For the text-containing cell, return its midpoint in (X, Y) coordinate format. 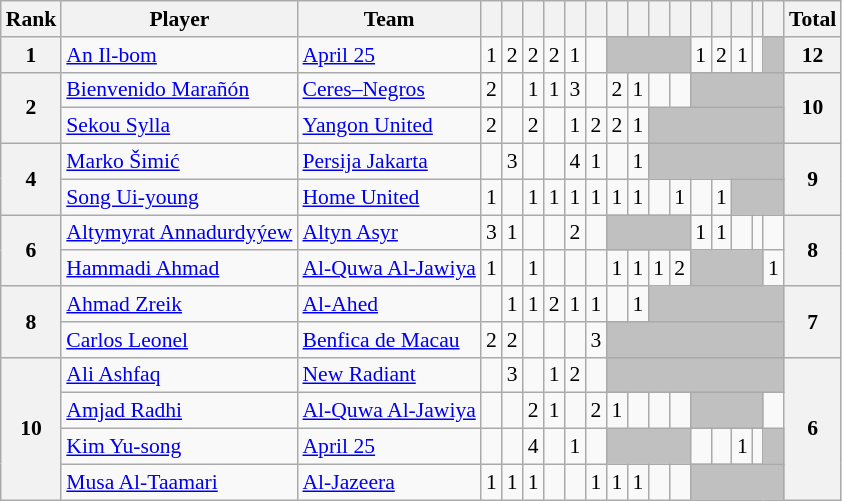
9 (812, 180)
Amjad Radhi (179, 411)
Al-Jazeera (388, 482)
New Radiant (388, 375)
Musa Al-Taamari (179, 482)
7 (812, 322)
Carlos Leonel (179, 340)
Ceres–Negros (388, 90)
Yangon United (388, 126)
Total (812, 19)
Altyn Asyr (388, 233)
Bienvenido Marañón (179, 90)
Al-Ahed (388, 304)
Benfica de Macau (388, 340)
Marko Šimić (179, 162)
Kim Yu-song (179, 447)
Hammadi Ahmad (179, 269)
Song Ui-young (179, 197)
Sekou Sylla (179, 126)
Persija Jakarta (388, 162)
Altymyrat Annadurdyýew (179, 233)
Rank (32, 19)
An Il-bom (179, 55)
12 (812, 55)
Ahmad Zreik (179, 304)
Team (388, 19)
Ali Ashfaq (179, 375)
Home United (388, 197)
Player (179, 19)
